Return (X, Y) of the center of cell containing provided text 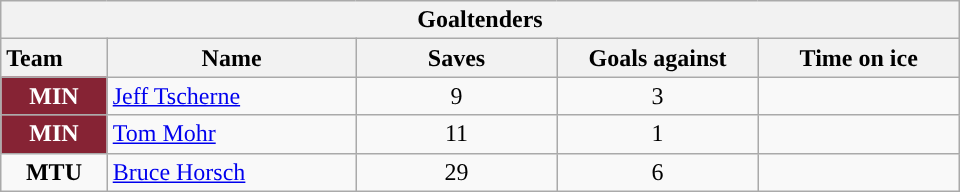
11 (456, 134)
Goaltenders (480, 20)
9 (456, 96)
1 (658, 134)
Tom Mohr (232, 134)
6 (658, 172)
Jeff Tscherne (232, 96)
Time on ice (858, 58)
MTU (54, 172)
Bruce Horsch (232, 172)
Saves (456, 58)
Goals against (658, 58)
Name (232, 58)
29 (456, 172)
3 (658, 96)
Team (54, 58)
